Output the (x, y) coordinate of the center of the cell containing the given text.  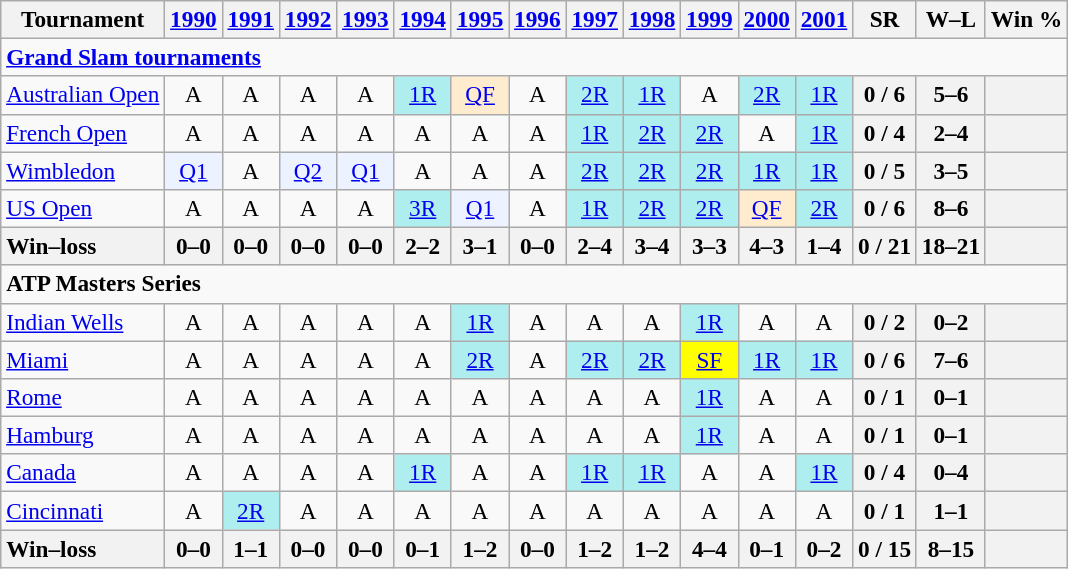
1991 (250, 19)
Canada (83, 473)
SR (885, 19)
W–L (950, 19)
2–2 (422, 246)
8–6 (950, 208)
1994 (422, 19)
2001 (824, 19)
4–4 (710, 548)
3–3 (710, 246)
1–4 (824, 246)
SF (710, 359)
Wimbledon (83, 170)
Win % (1026, 19)
Hamburg (83, 435)
Cincinnati (83, 510)
0 / 2 (885, 322)
4–3 (766, 246)
7–6 (950, 359)
18–21 (950, 246)
2000 (766, 19)
Tournament (83, 19)
Indian Wells (83, 322)
Australian Open (83, 95)
0 / 5 (885, 170)
1990 (194, 19)
1997 (594, 19)
1999 (710, 19)
Miami (83, 359)
1996 (538, 19)
5–6 (950, 95)
3–4 (652, 246)
1993 (366, 19)
3–1 (480, 246)
French Open (83, 133)
1995 (480, 19)
Q2 (308, 170)
8–15 (950, 548)
3R (422, 208)
Grand Slam tournaments (534, 57)
Rome (83, 397)
3–5 (950, 170)
US Open (83, 208)
1998 (652, 19)
ATP Masters Series (534, 284)
0 / 21 (885, 246)
0 / 15 (885, 548)
0–4 (950, 473)
1992 (308, 19)
